From the cell containing the given text, extract its center point as [X, Y] coordinate. 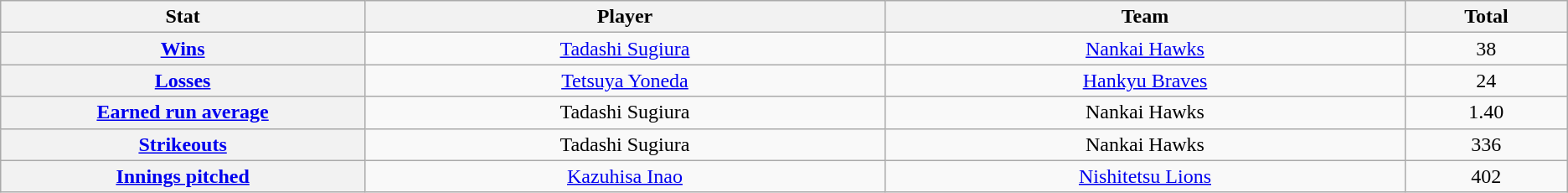
336 [1486, 144]
Player [625, 17]
Innings pitched [183, 176]
Kazuhisa Inao [625, 176]
Stat [183, 17]
1.40 [1486, 112]
Team [1144, 17]
38 [1486, 49]
Losses [183, 81]
Hankyu Braves [1144, 81]
Earned run average [183, 112]
Strikeouts [183, 144]
Nishitetsu Lions [1144, 176]
402 [1486, 176]
Tetsuya Yoneda [625, 81]
Wins [183, 49]
Total [1486, 17]
24 [1486, 81]
